Scan for the cell matching the given text and deliver its [X, Y] coordinate at center. 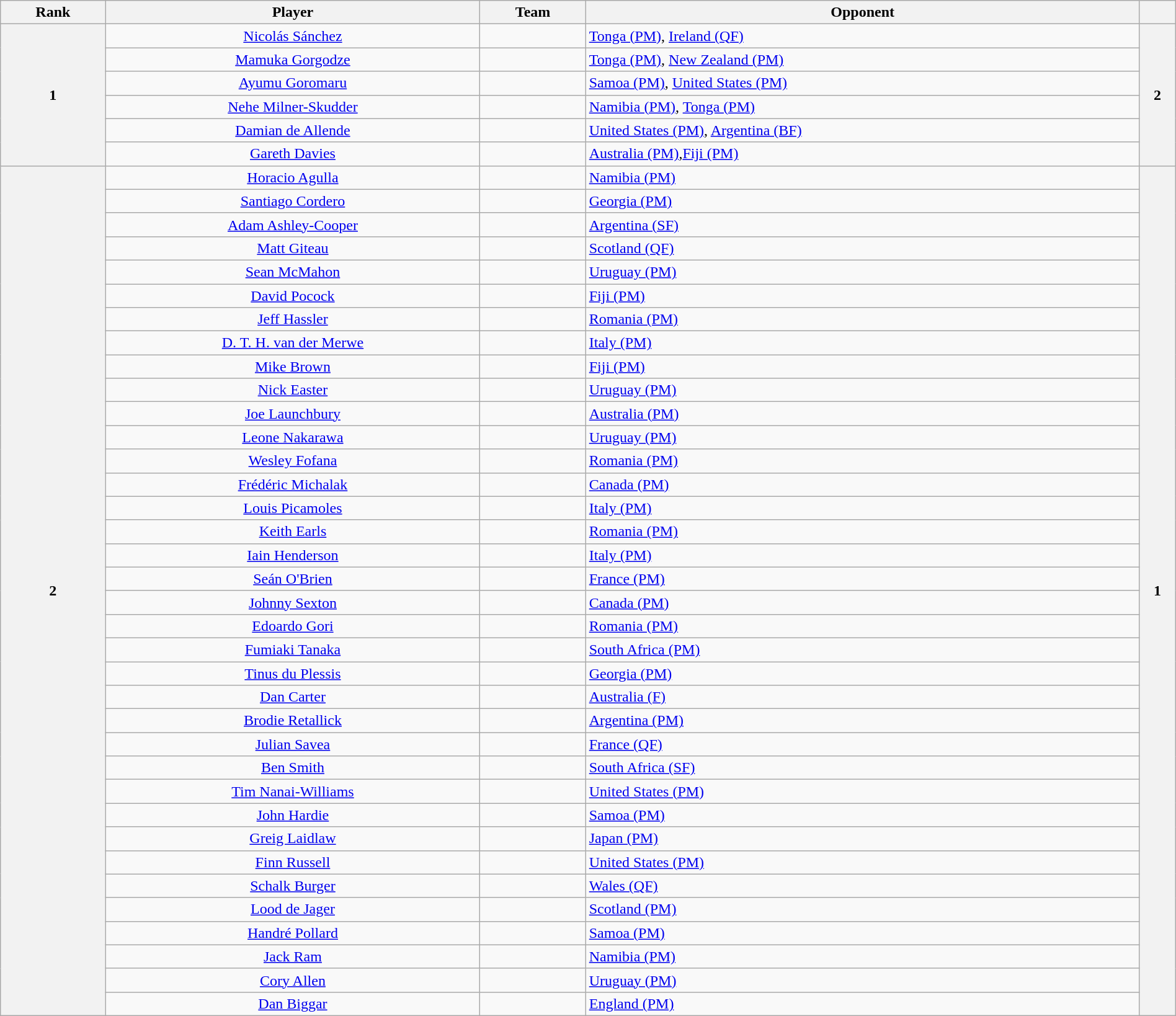
France (PM) [862, 579]
Julian Savea [293, 744]
Frédéric Michalak [293, 484]
Mamuka Gorgodze [293, 60]
Tim Nanai-Williams [293, 791]
Fumiaki Tanaka [293, 649]
Finn Russell [293, 862]
Argentina (SF) [862, 225]
Brodie Retallick [293, 721]
Player [293, 12]
John Hardie [293, 815]
Australia (F) [862, 697]
Dan Biggar [293, 1004]
Handré Pollard [293, 933]
Keith Earls [293, 532]
Opponent [862, 12]
Leone Nakarawa [293, 437]
Nick Easter [293, 390]
Edoardo Gori [293, 626]
Ayumu Goromaru [293, 83]
Nehe Milner-Skudder [293, 107]
Namibia (PM), Tonga (PM) [862, 107]
South Africa (PM) [862, 649]
Tonga (PM), New Zealand (PM) [862, 60]
Cory Allen [293, 980]
United States (PM), Argentina (BF) [862, 130]
Santiago Cordero [293, 201]
Joe Launchbury [293, 414]
Jack Ram [293, 956]
Australia (PM),Fiji (PM) [862, 154]
Damian de Allende [293, 130]
Greig Laidlaw [293, 839]
Scotland (QF) [862, 248]
Scotland (PM) [862, 909]
Sean McMahon [293, 272]
Iain Henderson [293, 555]
Japan (PM) [862, 839]
David Pocock [293, 296]
Johnny Sexton [293, 602]
Wesley Fofana [293, 461]
Matt Giteau [293, 248]
France (QF) [862, 744]
Horacio Agulla [293, 177]
Seán O'Brien [293, 579]
South Africa (SF) [862, 768]
Dan Carter [293, 697]
Adam Ashley-Cooper [293, 225]
Jeff Hassler [293, 319]
Louis Picamoles [293, 508]
Ben Smith [293, 768]
Australia (PM) [862, 414]
Gareth Davies [293, 154]
Lood de Jager [293, 909]
Mike Brown [293, 367]
Wales (QF) [862, 886]
Nicolás Sánchez [293, 36]
Argentina (PM) [862, 721]
Schalk Burger [293, 886]
D. T. H. van der Merwe [293, 343]
Tinus du Plessis [293, 673]
Rank [53, 12]
Tonga (PM), Ireland (QF) [862, 36]
England (PM) [862, 1004]
Samoa (PM), United States (PM) [862, 83]
Team [533, 12]
